Scan for the cell matching the given text and deliver its [X, Y] coordinate at center. 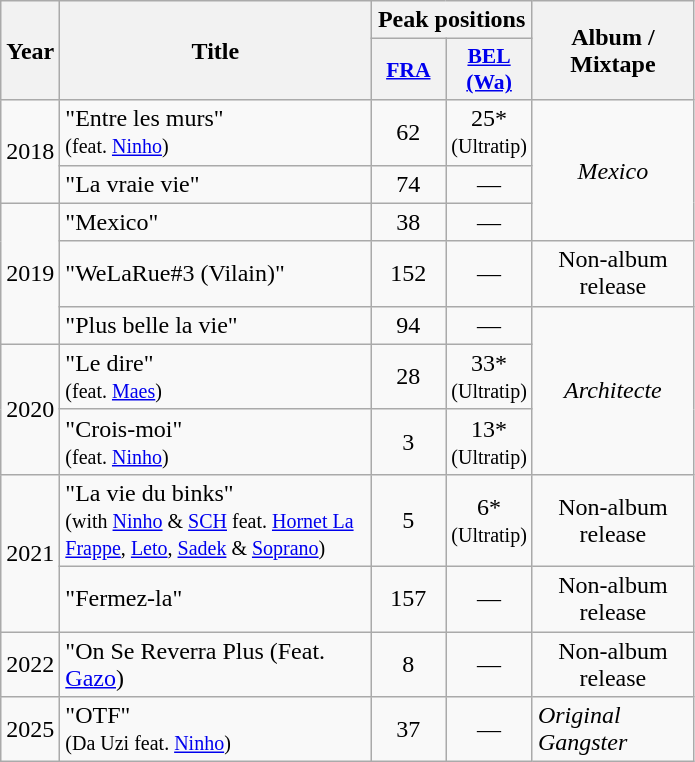
2022 [30, 664]
2020 [30, 409]
"Mexico" [216, 222]
"Entre les murs"(feat. Ninho) [216, 132]
6*(Ultratip) [490, 520]
94 [408, 325]
152 [408, 274]
13*(Ultratip) [490, 442]
74 [408, 184]
Album / Mixtape [612, 50]
62 [408, 132]
2025 [30, 730]
"OTF"(Da Uzi feat. Ninho) [216, 730]
FRA [408, 70]
2021 [30, 552]
"Fermez-la" [216, 598]
Peak positions [452, 20]
Architecte [612, 390]
5 [408, 520]
3 [408, 442]
157 [408, 598]
2019 [30, 274]
Title [216, 50]
"La vie du binks"(with Ninho & SCH feat. Hornet La Frappe, Leto, Sadek & Soprano) [216, 520]
"On Se Reverra Plus (Feat. Gazo) [216, 664]
8 [408, 664]
25*(Ultratip) [490, 132]
2018 [30, 152]
"La vraie vie" [216, 184]
"WeLaRue#3 (Vilain)" [216, 274]
"Plus belle la vie" [216, 325]
28 [408, 376]
Mexico [612, 170]
38 [408, 222]
"Le dire"(feat. Maes) [216, 376]
Original Gangster [612, 730]
Year [30, 50]
33*(Ultratip) [490, 376]
BEL (Wa) [490, 70]
37 [408, 730]
"Crois-moi"(feat. Ninho) [216, 442]
